Output the (X, Y) coordinate of the center of the cell containing the given text.  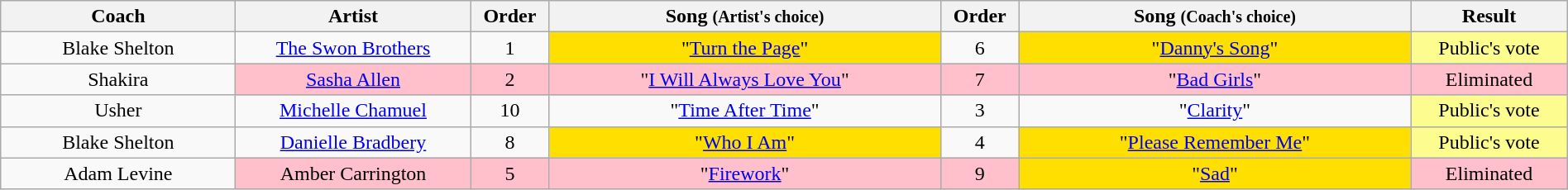
"Who I Am" (745, 142)
9 (979, 173)
10 (509, 111)
3 (979, 111)
4 (979, 142)
7 (979, 79)
"Danny's Song" (1215, 48)
Result (1489, 17)
Artist (353, 17)
Coach (118, 17)
"I Will Always Love You" (745, 79)
The Swon Brothers (353, 48)
"Firework" (745, 173)
Amber Carrington (353, 173)
Michelle Chamuel (353, 111)
5 (509, 173)
8 (509, 142)
"Clarity" (1215, 111)
"Bad Girls" (1215, 79)
6 (979, 48)
Danielle Bradbery (353, 142)
1 (509, 48)
Song (Coach's choice) (1215, 17)
Usher (118, 111)
"Turn the Page" (745, 48)
Shakira (118, 79)
"Sad" (1215, 173)
Song (Artist's choice) (745, 17)
"Please Remember Me" (1215, 142)
Adam Levine (118, 173)
2 (509, 79)
Sasha Allen (353, 79)
"Time After Time" (745, 111)
